Return the (X, Y) coordinate for the center point of the cell that contains the specified text.  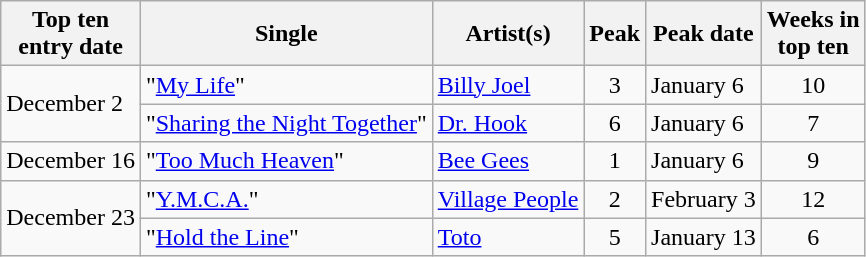
7 (813, 123)
"Sharing the Night Together" (286, 123)
Weeks intop ten (813, 34)
Peak (615, 34)
3 (615, 85)
"My Life" (286, 85)
December 2 (71, 104)
Single (286, 34)
5 (615, 237)
December 16 (71, 161)
Peak date (704, 34)
Artist(s) (508, 34)
Bee Gees (508, 161)
"Hold the Line" (286, 237)
"Y.M.C.A." (286, 199)
February 3 (704, 199)
December 23 (71, 218)
Dr. Hook (508, 123)
12 (813, 199)
Top tenentry date (71, 34)
10 (813, 85)
"Too Much Heaven" (286, 161)
January 13 (704, 237)
9 (813, 161)
Toto (508, 237)
Billy Joel (508, 85)
1 (615, 161)
Village People (508, 199)
2 (615, 199)
